For the text-containing cell, return its midpoint in [x, y] coordinate format. 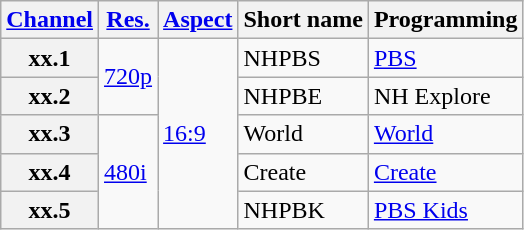
NHPBS [303, 58]
16:9 [198, 134]
xx.4 [50, 172]
Programming [446, 20]
NH Explore [446, 96]
Aspect [198, 20]
PBS [446, 58]
Channel [50, 20]
Short name [303, 20]
PBS Kids [446, 210]
xx.3 [50, 134]
NHPBK [303, 210]
xx.5 [50, 210]
720p [128, 77]
xx.2 [50, 96]
480i [128, 172]
Res. [128, 20]
NHPBE [303, 96]
xx.1 [50, 58]
